Provide the [x, y] coordinate of the cell's center where the given text is located.  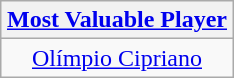
Olímpio Cipriano [116, 58]
Most Valuable Player [116, 20]
